Provide the (x, y) coordinate of the cell's center where the given text is located.  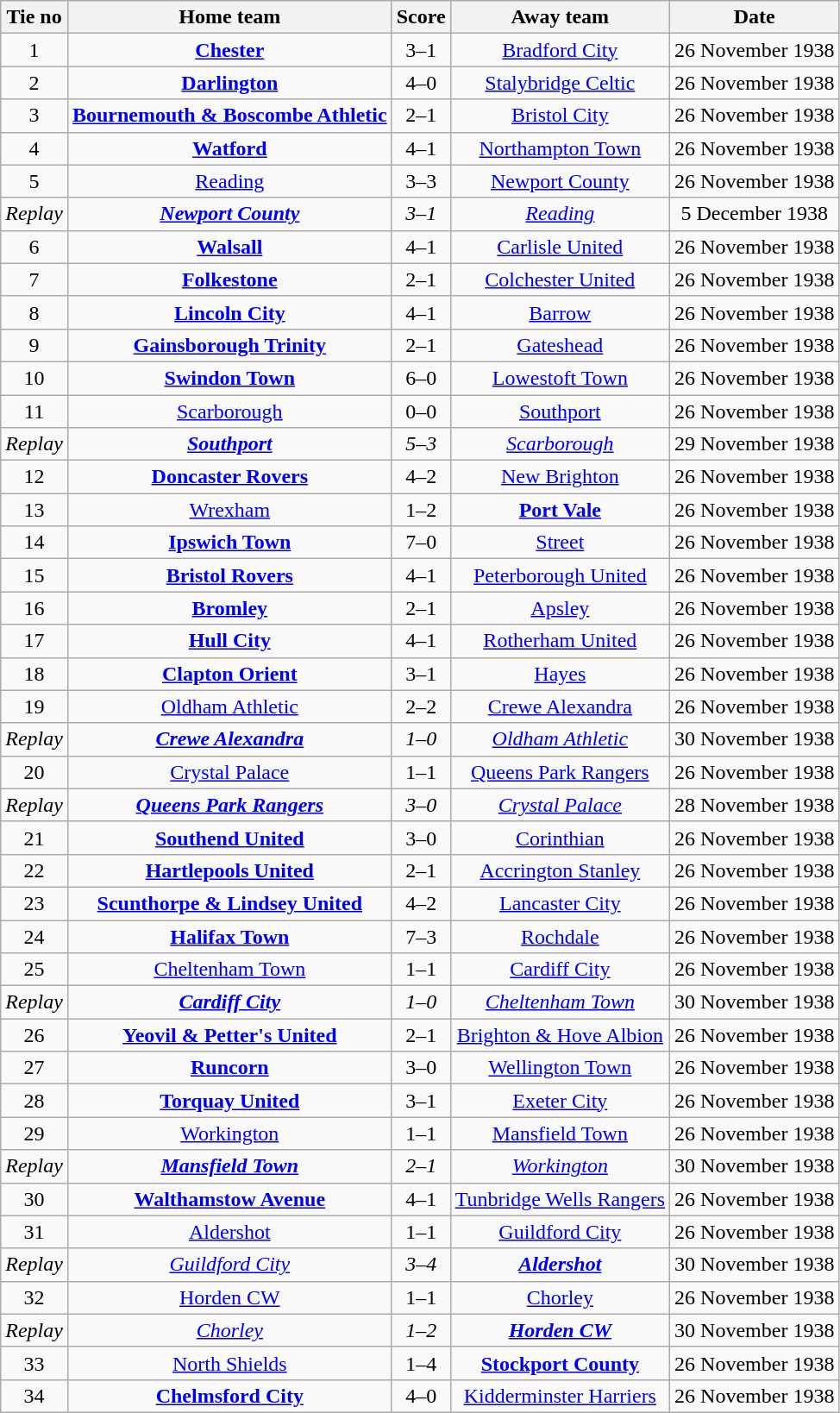
Home team (229, 17)
Folkestone (229, 279)
27 (34, 1068)
Brighton & Hove Albion (560, 1035)
Barrow (560, 312)
22 (34, 870)
Accrington Stanley (560, 870)
17 (34, 641)
Chelmsford City (229, 1396)
Clapton Orient (229, 674)
Away team (560, 17)
7–0 (421, 543)
Gateshead (560, 345)
Bromley (229, 608)
1 (34, 50)
19 (34, 706)
Wellington Town (560, 1068)
Bristol City (560, 116)
Ipswich Town (229, 543)
16 (34, 608)
New Brighton (560, 477)
4 (34, 148)
Carlisle United (560, 247)
Runcorn (229, 1068)
Swindon Town (229, 378)
29 (34, 1134)
13 (34, 510)
5–3 (421, 444)
26 (34, 1035)
28 (34, 1101)
Yeovil & Petter's United (229, 1035)
Rochdale (560, 936)
2 (34, 83)
Lowestoft Town (560, 378)
24 (34, 936)
3–4 (421, 1265)
Kidderminster Harriers (560, 1396)
31 (34, 1232)
32 (34, 1297)
20 (34, 772)
5 (34, 181)
Corinthian (560, 838)
Halifax Town (229, 936)
Peterborough United (560, 575)
Date (755, 17)
Stockport County (560, 1363)
12 (34, 477)
23 (34, 903)
30 (34, 1199)
Exeter City (560, 1101)
Score (421, 17)
1–4 (421, 1363)
15 (34, 575)
9 (34, 345)
Port Vale (560, 510)
Hayes (560, 674)
Doncaster Rovers (229, 477)
Bradford City (560, 50)
Tunbridge Wells Rangers (560, 1199)
2–2 (421, 706)
Bristol Rovers (229, 575)
Northampton Town (560, 148)
6–0 (421, 378)
5 December 1938 (755, 214)
25 (34, 970)
28 November 1938 (755, 805)
Torquay United (229, 1101)
29 November 1938 (755, 444)
Southend United (229, 838)
Chester (229, 50)
Walthamstow Avenue (229, 1199)
34 (34, 1396)
Rotherham United (560, 641)
14 (34, 543)
Scunthorpe & Lindsey United (229, 903)
Walsall (229, 247)
0–0 (421, 411)
Colchester United (560, 279)
3 (34, 116)
33 (34, 1363)
Lincoln City (229, 312)
Darlington (229, 83)
Tie no (34, 17)
Watford (229, 148)
3–3 (421, 181)
Hartlepools United (229, 870)
11 (34, 411)
10 (34, 378)
Wrexham (229, 510)
Lancaster City (560, 903)
Apsley (560, 608)
Gainsborough Trinity (229, 345)
7 (34, 279)
18 (34, 674)
21 (34, 838)
North Shields (229, 1363)
8 (34, 312)
Hull City (229, 641)
Bournemouth & Boscombe Athletic (229, 116)
Stalybridge Celtic (560, 83)
7–3 (421, 936)
Street (560, 543)
6 (34, 247)
